Detect which cell encompasses the target text, then output its (x, y) center coordinate. 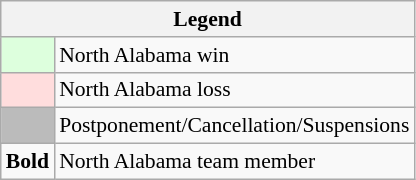
Postponement/Cancellation/Suspensions (234, 126)
Legend (208, 19)
North Alabama team member (234, 162)
North Alabama win (234, 55)
Bold (28, 162)
North Alabama loss (234, 90)
